Detect which cell encompasses the target text, then output its (X, Y) center coordinate. 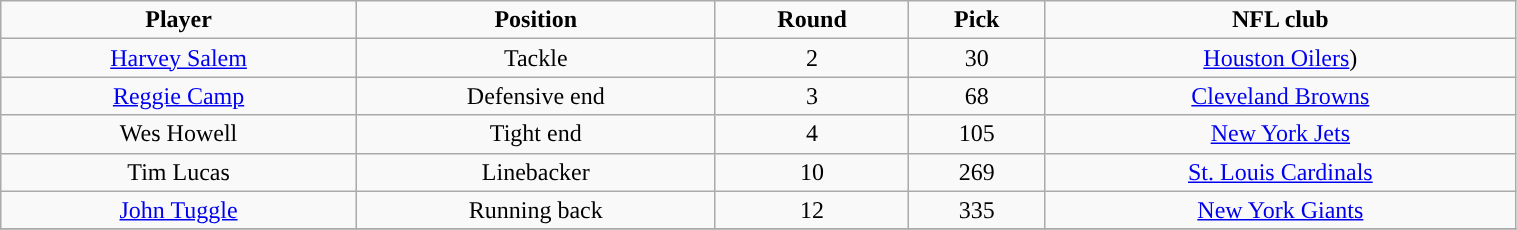
269 (977, 172)
105 (977, 134)
Wes Howell (179, 134)
Running back (536, 210)
4 (812, 134)
NFL club (1280, 20)
30 (977, 58)
Pick (977, 20)
Cleveland Browns (1280, 96)
2 (812, 58)
Harvey Salem (179, 58)
New York Jets (1280, 134)
New York Giants (1280, 210)
10 (812, 172)
68 (977, 96)
Player (179, 20)
St. Louis Cardinals (1280, 172)
Tackle (536, 58)
Position (536, 20)
Tim Lucas (179, 172)
Houston Oilers) (1280, 58)
Defensive end (536, 96)
12 (812, 210)
3 (812, 96)
Linebacker (536, 172)
Reggie Camp (179, 96)
335 (977, 210)
Tight end (536, 134)
Round (812, 20)
John Tuggle (179, 210)
